Detect which cell encompasses the target text, then output its (X, Y) center coordinate. 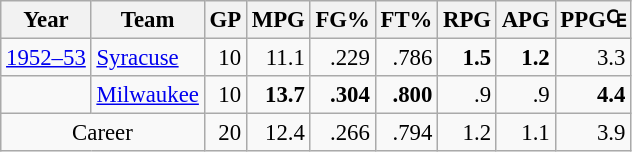
.794 (406, 133)
.800 (406, 95)
Career (102, 133)
PPG₠ (593, 20)
Milwaukee (148, 95)
1952–53 (46, 58)
.304 (342, 95)
.786 (406, 58)
APG (526, 20)
MPG (278, 20)
FT% (406, 20)
11.1 (278, 58)
3.9 (593, 133)
.229 (342, 58)
.266 (342, 133)
Syracuse (148, 58)
3.3 (593, 58)
1.5 (468, 58)
Year (46, 20)
RPG (468, 20)
20 (225, 133)
GP (225, 20)
FG% (342, 20)
1.1 (526, 133)
4.4 (593, 95)
12.4 (278, 133)
13.7 (278, 95)
Team (148, 20)
